Pinpoint the cell where the given text exists, returning its [x, y] midpoint coordinate. 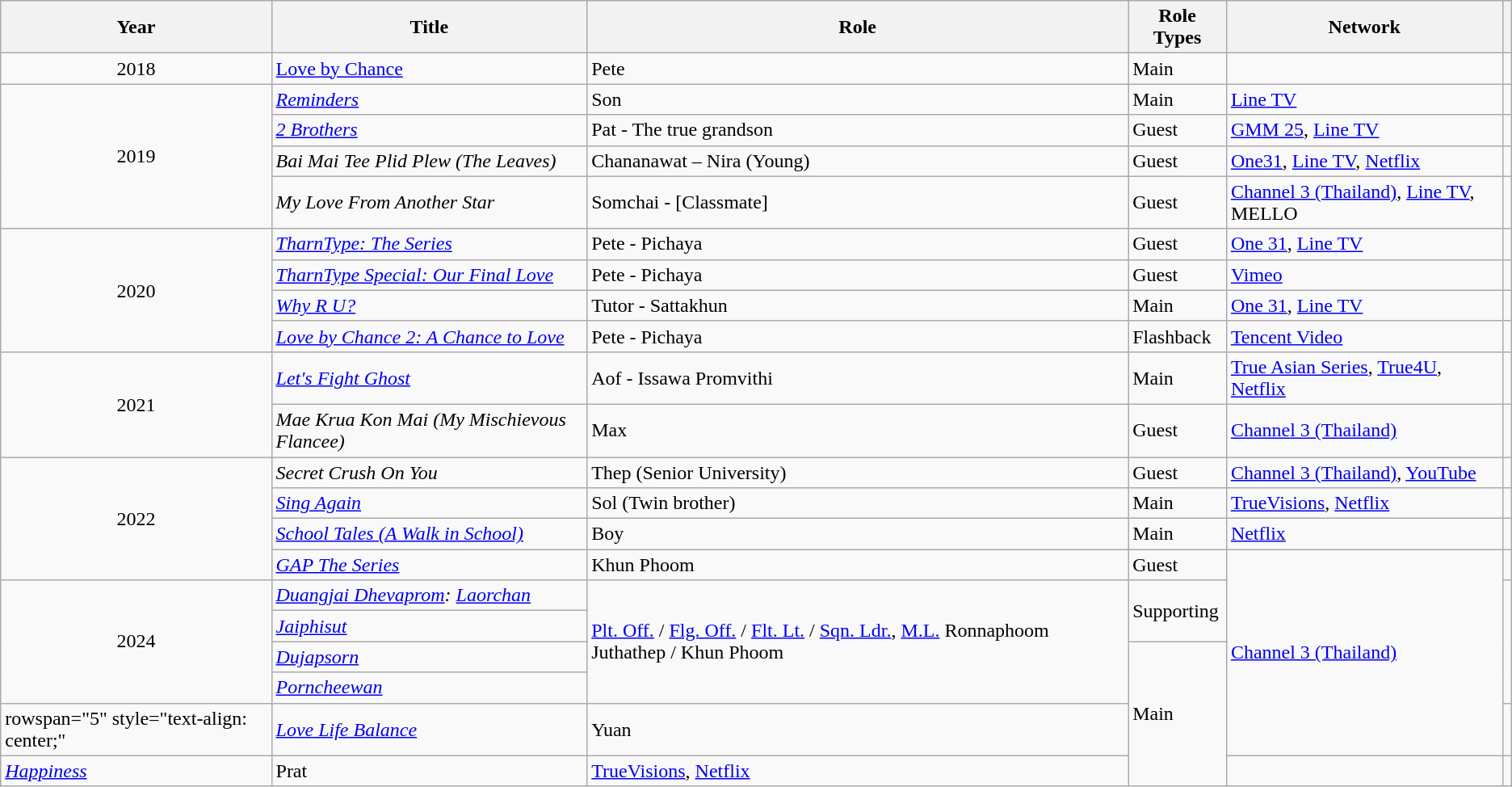
Prat [430, 771]
True Asian Series, True4U, Netflix [1364, 378]
One31, Line TV, Netflix [1364, 161]
Channel 3 (Thailand), Line TV, MELLO [1364, 202]
2021 [136, 404]
Happiness [136, 771]
Pete [858, 69]
rowspan="5" style="text-align: center;" [136, 729]
TharnType Special: Our Final Love [430, 275]
Role Types [1178, 27]
Supporting [1178, 611]
2022 [136, 519]
Love Life Balance [430, 729]
Sing Again [430, 503]
Secret Crush On You [430, 473]
2 Brothers [430, 130]
2018 [136, 69]
2024 [136, 642]
Tutor - Sattakhun [858, 305]
Aof - Issawa Promvithi [858, 378]
Vimeo [1364, 275]
GAP The Series [430, 565]
Bai Mai Tee Plid Plew (The Leaves) [430, 161]
Why R U? [430, 305]
Pat - The true grandson [858, 130]
Role [858, 27]
My Love From Another Star [430, 202]
Tencent Video [1364, 336]
Somchai - [Classmate] [858, 202]
Network [1364, 27]
Netflix [1364, 534]
Max [858, 430]
Sol (Twin brother) [858, 503]
Dujapsorn [430, 657]
Reminders [430, 99]
School Tales (A Walk in School) [430, 534]
Porncheewan [430, 688]
Title [430, 27]
Channel 3 (Thailand), YouTube [1364, 473]
Khun Phoom [858, 565]
Thep (Senior University) [858, 473]
Boy [858, 534]
Let's Fight Ghost [430, 378]
Mae Krua Kon Mai (My Mischievous Flancee) [430, 430]
Flashback [1178, 336]
Line TV [1364, 99]
Yuan [858, 729]
Duangjai Dhevaprom: Laorchan [430, 596]
Chananawat – Nira (Young) [858, 161]
Son [858, 99]
TharnType: The Series [430, 244]
GMM 25, Line TV [1364, 130]
2019 [136, 157]
Plt. Off. / Flg. Off. / Flt. Lt. / Sqn. Ldr., M.L. Ronnaphoom Juthathep / Khun Phoom [858, 642]
Love by Chance [430, 69]
Jaiphisut [430, 626]
2020 [136, 290]
Love by Chance 2: A Chance to Love [430, 336]
Year [136, 27]
